Locate the cell with the specified text and output its (x, y) center coordinate. 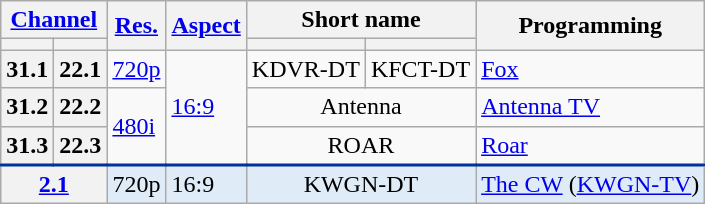
22.3 (80, 146)
KWGN-DT (360, 184)
22.1 (80, 69)
Programming (590, 26)
Antenna TV (590, 107)
31.1 (28, 69)
Fox (590, 69)
KFCT-DT (420, 69)
31.2 (28, 107)
KDVR-DT (306, 69)
Antenna (360, 107)
Aspect (206, 26)
ROAR (360, 146)
The CW (KWGN-TV) (590, 184)
Res. (136, 26)
Channel (54, 20)
480i (136, 126)
2.1 (54, 184)
Roar (590, 146)
31.3 (28, 146)
Short name (360, 20)
22.2 (80, 107)
